Extract the [X, Y] coordinate from the center of the cell holding the provided text.  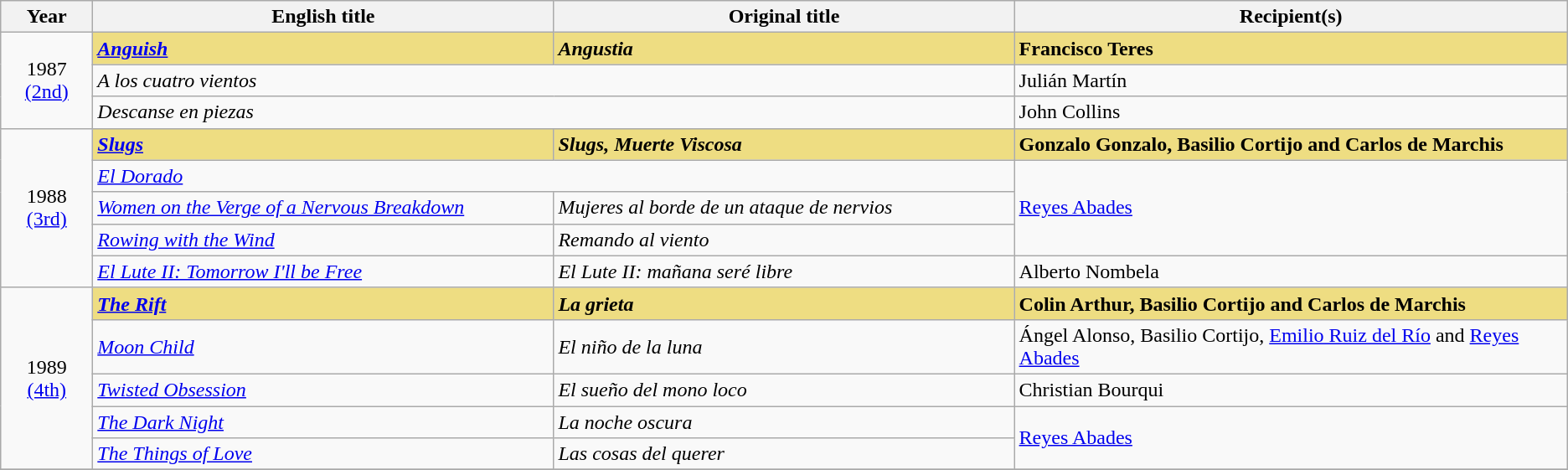
El Lute II: Tomorrow I'll be Free [323, 271]
Year [47, 17]
Descanse en piezas [554, 112]
Rowing with the Wind [323, 240]
Las cosas del querer [784, 454]
Recipient(s) [1291, 17]
A los cuatro vientos [554, 80]
Mujeres al borde de un ataque de nervios [784, 208]
Slugs, Muerte Viscosa [784, 144]
The Things of Love [323, 454]
Ángel Alonso, Basilio Cortijo, Emilio Ruiz del Río and Reyes Abades [1291, 347]
El sueño del mono loco [784, 390]
Twisted Obsession [323, 390]
John Collins [1291, 112]
Slugs [323, 144]
La noche oscura [784, 421]
The Rift [323, 303]
El niño de la luna [784, 347]
1988(3rd) [47, 208]
English title [323, 17]
Original title [784, 17]
The Dark Night [323, 421]
Angustia [784, 49]
Remando al viento [784, 240]
El Lute II: mañana seré libre [784, 271]
Alberto Nombela [1291, 271]
1987(2nd) [47, 80]
Christian Bourqui [1291, 390]
Women on the Verge of a Nervous Breakdown [323, 208]
Colin Arthur, Basilio Cortijo and Carlos de Marchis [1291, 303]
Julián Martín [1291, 80]
El Dorado [554, 176]
1989(4th) [47, 379]
Francisco Teres [1291, 49]
Gonzalo Gonzalo, Basilio Cortijo and Carlos de Marchis [1291, 144]
Moon Child [323, 347]
Anguish [323, 49]
La grieta [784, 303]
